Detect which cell encompasses the target text, then output its (X, Y) center coordinate. 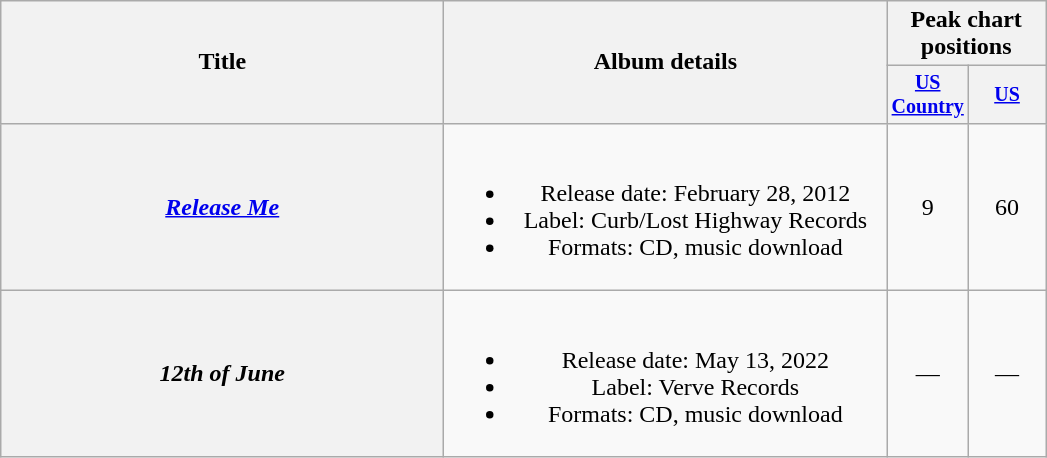
60 (1008, 206)
Title (222, 62)
12th of June (222, 374)
Release date: May 13, 2022Label: Verve RecordsFormats: CD, music download (666, 374)
Release Me (222, 206)
US (1008, 94)
Album details (666, 62)
Release date: February 28, 2012Label: Curb/Lost Highway RecordsFormats: CD, music download (666, 206)
9 (928, 206)
US Country (928, 94)
Peak chartpositions (966, 34)
